Detect which cell encompasses the target text, then output its [x, y] center coordinate. 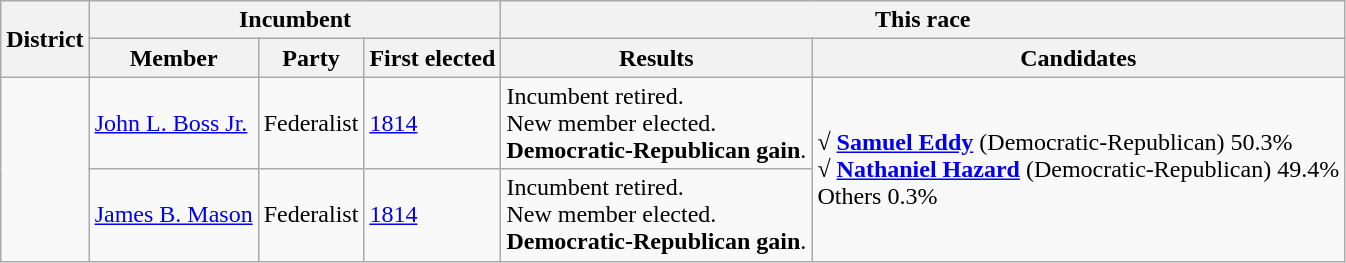
Incumbent [295, 20]
First elected [432, 58]
Results [656, 58]
James B. Mason [174, 215]
Member [174, 58]
John L. Boss Jr. [174, 123]
This race [923, 20]
District [45, 39]
Party [311, 58]
√ Samuel Eddy (Democratic-Republican) 50.3%√ Nathaniel Hazard (Democratic-Republican) 49.4%Others 0.3% [1078, 169]
Candidates [1078, 58]
